For the text-containing cell, return its midpoint in (x, y) coordinate format. 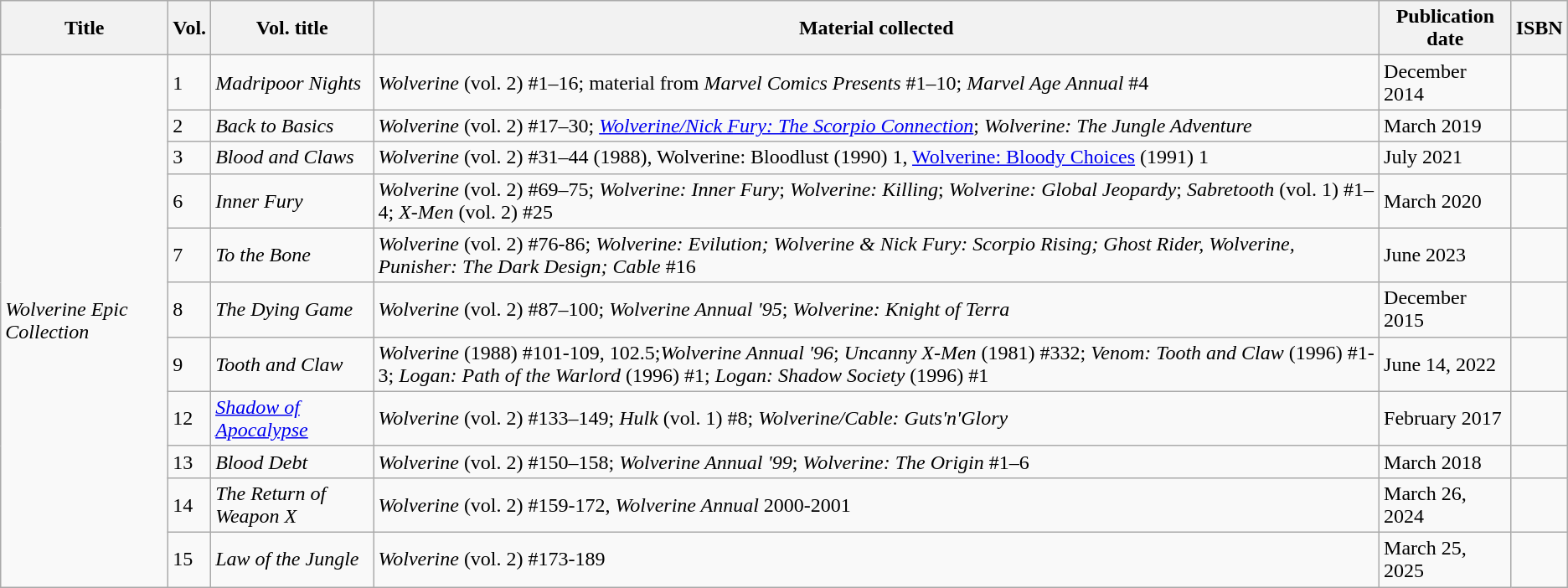
ISBN (1540, 28)
March 2020 (1446, 201)
December 2014 (1446, 82)
March 2018 (1446, 462)
15 (189, 560)
March 25, 2025 (1446, 560)
Publication date (1446, 28)
Wolverine (vol. 2) #31–44 (1988), Wolverine: Bloodlust (1990) 1, Wolverine: Bloody Choices (1991) 1 (876, 157)
Madripoor Nights (292, 82)
8 (189, 310)
Wolverine Epic Collection (85, 322)
June 2023 (1446, 255)
March 26, 2024 (1446, 504)
Vol. title (292, 28)
14 (189, 504)
To the Bone (292, 255)
Material collected (876, 28)
Back to Basics (292, 126)
February 2017 (1446, 419)
Wolverine (vol. 2) #159-172, Wolverine Annual 2000-2001 (876, 504)
March 2019 (1446, 126)
Wolverine (vol. 2) #69–75; Wolverine: Inner Fury; Wolverine: Killing; Wolverine: Global Jeopardy; Sabretooth (vol. 1) #1–4; X-Men (vol. 2) #25 (876, 201)
Blood and Claws (292, 157)
3 (189, 157)
July 2021 (1446, 157)
Wolverine (vol. 2) #1–16; material from Marvel Comics Presents #1–10; Marvel Age Annual #4 (876, 82)
Title (85, 28)
The Return of Weapon X (292, 504)
Wolverine (vol. 2) #133–149; Hulk (vol. 1) #8; Wolverine/Cable: Guts'n'Glory (876, 419)
Wolverine (vol. 2) #17–30; Wolverine/Nick Fury: The Scorpio Connection; Wolverine: The Jungle Adventure (876, 126)
December 2015 (1446, 310)
Blood Debt (292, 462)
6 (189, 201)
Wolverine (vol. 2) #150–158; Wolverine Annual '99; Wolverine: The Origin #1–6 (876, 462)
Vol. (189, 28)
1 (189, 82)
7 (189, 255)
Wolverine (vol. 2) #173-189 (876, 560)
Wolverine (vol. 2) #87–100; Wolverine Annual '95; Wolverine: Knight of Terra (876, 310)
2 (189, 126)
Inner Fury (292, 201)
The Dying Game (292, 310)
Shadow of Apocalypse (292, 419)
12 (189, 419)
9 (189, 364)
Wolverine (vol. 2) #76-86; Wolverine: Evilution; Wolverine & Nick Fury: Scorpio Rising; Ghost Rider, Wolverine, Punisher: The Dark Design; Cable #16 (876, 255)
13 (189, 462)
Tooth and Claw (292, 364)
June 14, 2022 (1446, 364)
Law of the Jungle (292, 560)
